Find where the given text appears and provide that cell's center as (X, Y) coordinate. 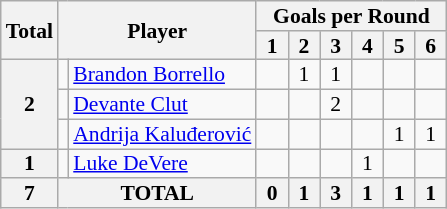
Luke DeVere (162, 164)
Goals per Round (351, 16)
6 (431, 46)
Brandon Borrello (162, 75)
TOTAL (157, 193)
7 (30, 193)
5 (399, 46)
Andrija Kaluđerović (162, 134)
Total (30, 30)
4 (367, 46)
Player (157, 30)
Devante Clut (162, 105)
0 (272, 193)
